Return (X, Y) of the center of cell containing provided text 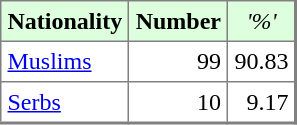
Nationality (65, 21)
90.83 (262, 61)
10 (178, 102)
'%' (262, 21)
9.17 (262, 102)
Number (178, 21)
Muslims (65, 61)
Serbs (65, 102)
99 (178, 61)
